Find where the given text appears and provide that cell's center as [X, Y] coordinate. 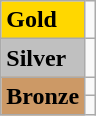
Bronze [43, 96]
Gold [43, 20]
Silver [43, 58]
